Output the (x, y) coordinate of the center of the cell containing the given text.  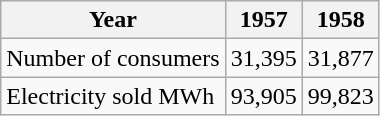
1957 (264, 20)
93,905 (264, 96)
Number of consumers (113, 58)
31,877 (340, 58)
1958 (340, 20)
Year (113, 20)
31,395 (264, 58)
99,823 (340, 96)
Electricity sold MWh (113, 96)
